For the text-containing cell, return its midpoint in (X, Y) coordinate format. 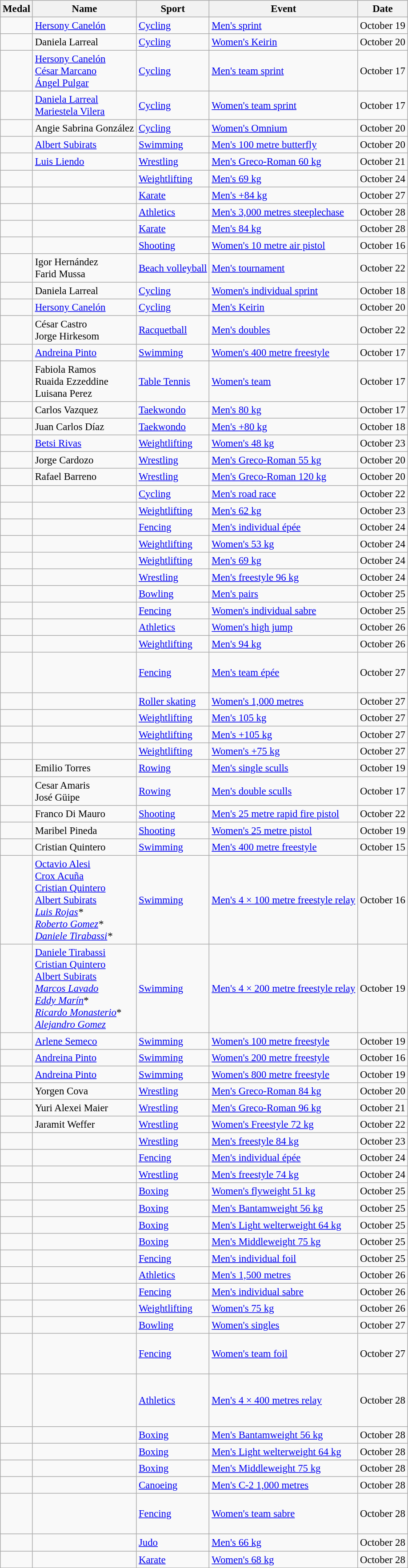
Franco Di Mauro (84, 814)
Women's 800 metre freestyle (284, 1074)
Women's 25 metre pistol (284, 830)
Women's 10 metre air pistol (284, 245)
October 15 (383, 847)
Men's 1,500 metres (284, 1275)
Men's tournament (284, 268)
Women's team sabre (284, 1514)
Daniele TirabassiCristian QuinteroAlbert SubiratsMarcos LavadoEddy Marín*Ricardo Monasterio*Alejandro Gomez (84, 989)
Fabiola RamosRuaida EzzeddineLuisana Perez (84, 382)
Women's +75 kg (284, 751)
Sport (173, 9)
Women's flyweight 51 kg (284, 1192)
Women's 68 kg (284, 1560)
Women's Freestyle 72 kg (284, 1125)
Women's individual sprint (284, 291)
Arlene Semeco (84, 1041)
Men's 105 kg (284, 718)
Canoeing (173, 1485)
Women's 400 metre freestyle (284, 353)
Men's Greco-Roman 60 kg (284, 162)
Men's freestyle 74 kg (284, 1175)
Angie Sabrina González (84, 128)
Women's team sprint (284, 106)
Women's Keirin (284, 42)
Women's 1,000 metres (284, 702)
Men's pairs (284, 594)
Women's singles (284, 1325)
Beach volleyball (173, 268)
Women's 100 metre freestyle (284, 1041)
Women's team foil (284, 1354)
Men's Greco-Roman 55 kg (284, 460)
Men's 66 kg (284, 1543)
Men's team épée (284, 673)
Event (284, 9)
Men's sprint (284, 26)
César CastroJorge Hirkesom (84, 330)
Cristian Quintero (84, 847)
Judo (173, 1543)
Men's +105 kg (284, 735)
Men's +80 kg (284, 427)
Women's individual sabre (284, 610)
Men's +84 kg (284, 195)
Roller skating (173, 702)
Betsi Rivas (84, 443)
Igor HernándezFarid Mussa (84, 268)
Men's freestyle 84 kg (284, 1141)
Carlos Vazquez (84, 410)
Women's Omnium (284, 128)
Men's freestyle 96 kg (284, 577)
Men's individual foil (284, 1258)
Rafael Barreno (84, 477)
Name (84, 9)
Date (383, 9)
Men's 3,000 metres steeplechase (284, 212)
Men's 4 × 200 metre freestyle relay (284, 989)
Men's 4 × 400 metres relay (284, 1400)
Men's 84 kg (284, 228)
Men's 100 metre butterfly (284, 145)
Men's 4 × 100 metre freestyle relay (284, 900)
Men's Greco-Roman 96 kg (284, 1108)
Jorge Cardozo (84, 460)
Men's C-2 1,000 metres (284, 1485)
Men's team sprint (284, 71)
Women's 200 metre freestyle (284, 1058)
Table Tennis (173, 382)
Men's road race (284, 494)
Men's 25 metre rapid fire pistol (284, 814)
Hersony CanelónCésar MarcanoÁngel Pulgar (84, 71)
Cesar AmarisJosé Güipe (84, 791)
Men's 62 kg (284, 511)
Women's 53 kg (284, 544)
Daniela LarrealMariestela Vilera (84, 106)
Men's 80 kg (284, 410)
Men's individual sabre (284, 1292)
Men's double sculls (284, 791)
Luis Liendo (84, 162)
Yorgen Cova (84, 1091)
Women's 48 kg (284, 443)
Maribel Pineda (84, 830)
Medal (17, 9)
Men's 94 kg (284, 644)
Men's doubles (284, 330)
Women's team (284, 382)
Albert Subirats (84, 145)
Women's 75 kg (284, 1309)
Men's Greco-Roman 120 kg (284, 477)
Racquetball (173, 330)
Men's 400 metre freestyle (284, 847)
Men's Keirin (284, 307)
Yuri Alexei Maier (84, 1108)
Men's Greco-Roman 84 kg (284, 1091)
Juan Carlos Díaz (84, 427)
Men's single sculls (284, 768)
Octavio Alesi Crox AcuñaCristian QuinteroAlbert SubiratsLuis Rojas*Roberto Gomez*Daniele Tirabassi* (84, 900)
Emilio Torres (84, 768)
Jaramit Weffer (84, 1125)
Women's high jump (284, 627)
